Return the [x, y] coordinate for the center point of the cell that contains the specified text.  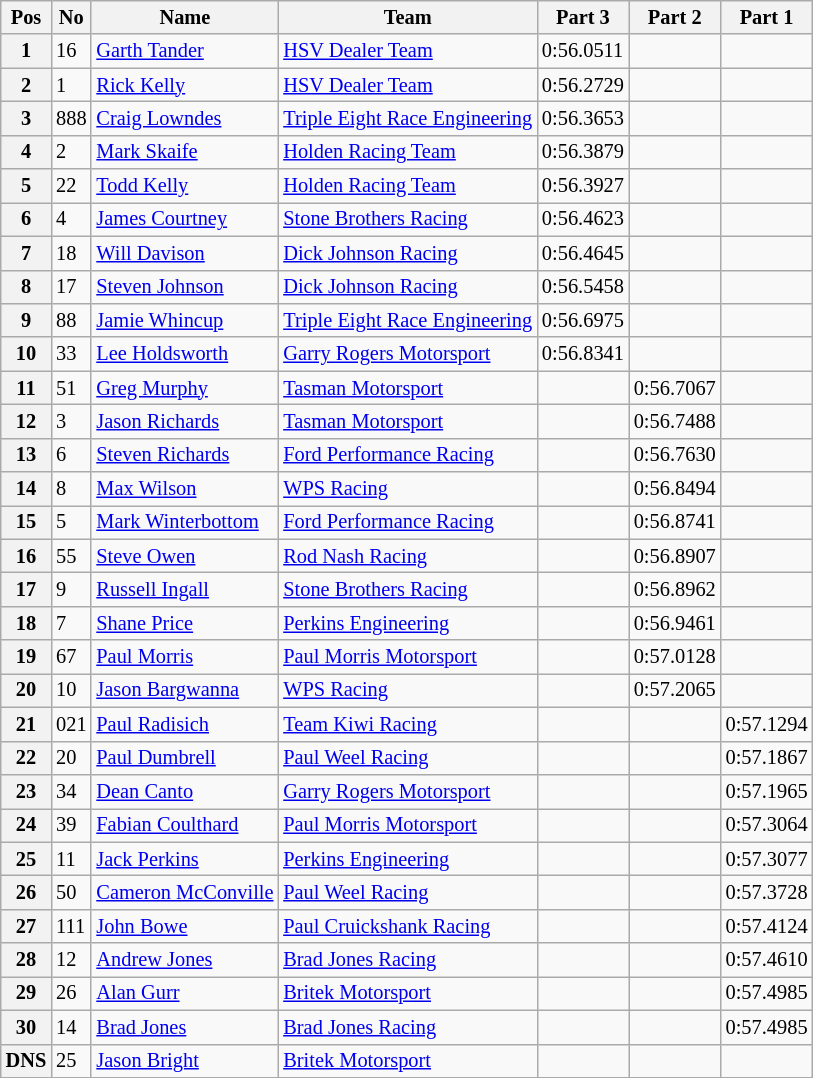
23 [26, 791]
Todd Kelly [184, 186]
021 [71, 724]
Mark Winterbottom [184, 522]
0:57.3077 [767, 859]
0:56.5458 [583, 287]
0:56.2729 [583, 85]
Max Wilson [184, 489]
Jason Richards [184, 421]
13 [26, 455]
Paul Dumbrell [184, 758]
0:57.0128 [675, 657]
Craig Lowndes [184, 118]
39 [71, 825]
0:56.9461 [675, 623]
Greg Murphy [184, 388]
Cameron McConville [184, 892]
Steve Owen [184, 556]
111 [71, 926]
Brad Jones [184, 1027]
Part 1 [767, 17]
Part 2 [675, 17]
0:57.1867 [767, 758]
Steven Johnson [184, 287]
0:56.0511 [583, 51]
0:57.1294 [767, 724]
Rod Nash Racing [408, 556]
27 [26, 926]
Paul Cruickshank Racing [408, 926]
0:56.7067 [675, 388]
Jamie Whincup [184, 320]
19 [26, 657]
55 [71, 556]
34 [71, 791]
24 [26, 825]
29 [26, 993]
Lee Holdsworth [184, 354]
Dean Canto [184, 791]
0:56.8907 [675, 556]
888 [71, 118]
Jason Bargwanna [184, 690]
28 [26, 960]
Team [408, 17]
15 [26, 522]
Will Davison [184, 253]
Rick Kelly [184, 85]
Alan Gurr [184, 993]
0:56.4623 [583, 219]
John Bowe [184, 926]
DNS [26, 1061]
Paul Radisich [184, 724]
0:56.8341 [583, 354]
0:57.3064 [767, 825]
0:56.8962 [675, 589]
50 [71, 892]
Jason Bright [184, 1061]
Garth Tander [184, 51]
Fabian Coulthard [184, 825]
Team Kiwi Racing [408, 724]
0:56.3653 [583, 118]
51 [71, 388]
88 [71, 320]
0:56.3927 [583, 186]
0:56.7630 [675, 455]
0:56.8741 [675, 522]
0:57.4610 [767, 960]
Jack Perkins [184, 859]
No [71, 17]
0:56.8494 [675, 489]
30 [26, 1027]
21 [26, 724]
Shane Price [184, 623]
0:56.3879 [583, 152]
0:57.1965 [767, 791]
Steven Richards [184, 455]
0:57.3728 [767, 892]
0:57.4124 [767, 926]
0:56.6975 [583, 320]
Russell Ingall [184, 589]
Part 3 [583, 17]
Name [184, 17]
Paul Morris [184, 657]
0:56.7488 [675, 421]
Andrew Jones [184, 960]
Mark Skaife [184, 152]
0:57.2065 [675, 690]
0:56.4645 [583, 253]
Pos [26, 17]
33 [71, 354]
James Courtney [184, 219]
67 [71, 657]
